Pinpoint the cell where the given text exists, returning its (X, Y) midpoint coordinate. 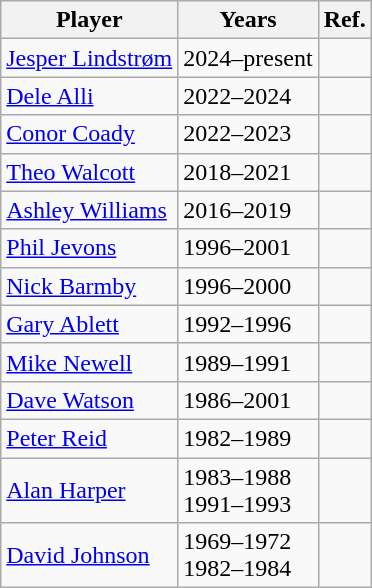
Peter Reid (90, 438)
1969–19721982–1984 (248, 556)
1982–1989 (248, 438)
Jesper Lindstrøm (90, 58)
2024–present (248, 58)
Phil Jevons (90, 248)
2022–2024 (248, 96)
1992–1996 (248, 324)
Conor Coady (90, 134)
Dele Alli (90, 96)
2016–2019 (248, 210)
1986–2001 (248, 400)
Dave Watson (90, 400)
Ref. (344, 20)
Mike Newell (90, 362)
Alan Harper (90, 490)
Theo Walcott (90, 172)
1996–2000 (248, 286)
Gary Ablett (90, 324)
1989–1991 (248, 362)
Player (90, 20)
Nick Barmby (90, 286)
1983–19881991–1993 (248, 490)
David Johnson (90, 556)
2018–2021 (248, 172)
1996–2001 (248, 248)
Years (248, 20)
Ashley Williams (90, 210)
2022–2023 (248, 134)
